For the text-containing cell, return its midpoint in (X, Y) coordinate format. 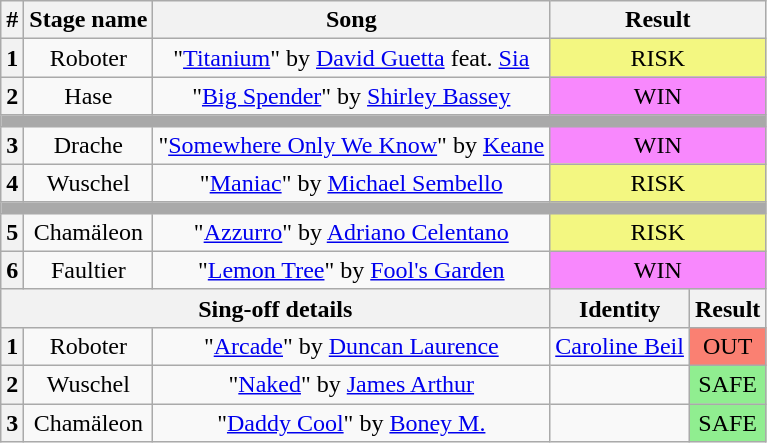
4 (12, 183)
# (12, 20)
"Azzurro" by Adriano Celentano (352, 232)
"Somewhere Only We Know" by Keane (352, 145)
"Daddy Cool" by Boney M. (352, 423)
Faultier (88, 270)
"Maniac" by Michael Sembello (352, 183)
Identity (620, 308)
Song (352, 20)
Sing-off details (276, 308)
Caroline Beil (620, 346)
"Big Spender" by Shirley Bassey (352, 96)
"Arcade" by Duncan Laurence (352, 346)
Stage name (88, 20)
"Naked" by James Arthur (352, 384)
5 (12, 232)
Hase (88, 96)
Drache (88, 145)
OUT (727, 346)
"Lemon Tree" by Fool's Garden (352, 270)
6 (12, 270)
"Titanium" by David Guetta feat. Sia (352, 58)
